Provide the [X, Y] coordinate of the cell's center where the given text is located.  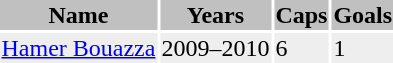
2009–2010 [216, 48]
Name [78, 15]
Caps [302, 15]
6 [302, 48]
Years [216, 15]
Hamer Bouazza [78, 48]
